Return the (x, y) coordinate for the center point of the cell that contains the specified text.  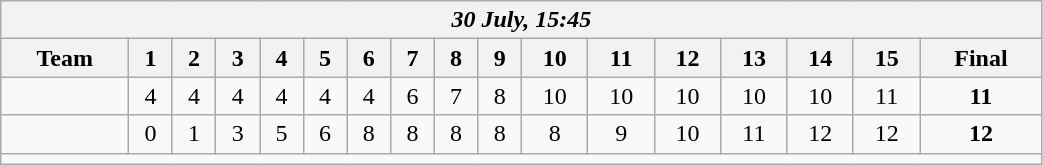
2 (194, 58)
13 (754, 58)
30 July, 15:45 (522, 20)
Final (981, 58)
Team (65, 58)
14 (820, 58)
0 (151, 134)
15 (886, 58)
